Pinpoint the cell where the given text exists, returning its (x, y) midpoint coordinate. 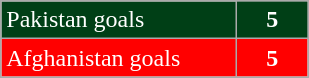
Pakistan goals (119, 20)
Afghanistan goals (119, 58)
